Provide the [x, y] coordinate of the cell's center where the given text is located.  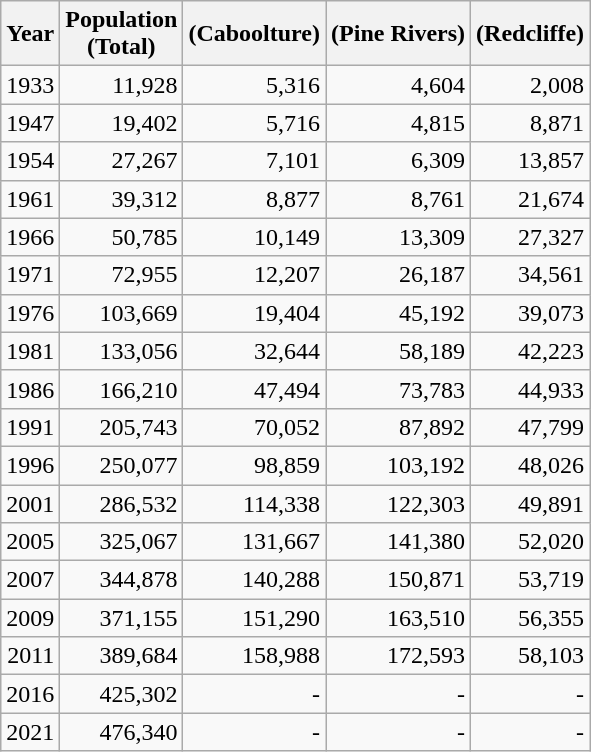
141,380 [398, 542]
27,267 [122, 161]
1933 [30, 85]
(Caboolture) [254, 34]
1954 [30, 161]
34,561 [530, 275]
325,067 [122, 542]
13,857 [530, 161]
56,355 [530, 618]
58,103 [530, 656]
1947 [30, 123]
2,008 [530, 85]
4,815 [398, 123]
2001 [30, 503]
131,667 [254, 542]
19,402 [122, 123]
2016 [30, 694]
1981 [30, 351]
87,892 [398, 427]
5,316 [254, 85]
72,955 [122, 275]
70,052 [254, 427]
Year [30, 34]
98,859 [254, 465]
26,187 [398, 275]
21,674 [530, 199]
39,312 [122, 199]
2021 [30, 732]
39,073 [530, 313]
163,510 [398, 618]
1961 [30, 199]
140,288 [254, 580]
47,799 [530, 427]
344,878 [122, 580]
151,290 [254, 618]
2009 [30, 618]
13,309 [398, 237]
(Pine Rivers) [398, 34]
19,404 [254, 313]
1991 [30, 427]
48,026 [530, 465]
Population(Total) [122, 34]
8,877 [254, 199]
103,192 [398, 465]
44,933 [530, 389]
371,155 [122, 618]
(Redcliffe) [530, 34]
1971 [30, 275]
73,783 [398, 389]
133,056 [122, 351]
7,101 [254, 161]
1966 [30, 237]
4,604 [398, 85]
1976 [30, 313]
389,684 [122, 656]
53,719 [530, 580]
10,149 [254, 237]
172,593 [398, 656]
2005 [30, 542]
250,077 [122, 465]
8,871 [530, 123]
5,716 [254, 123]
2011 [30, 656]
425,302 [122, 694]
103,669 [122, 313]
52,020 [530, 542]
42,223 [530, 351]
6,309 [398, 161]
2007 [30, 580]
27,327 [530, 237]
58,189 [398, 351]
122,303 [398, 503]
47,494 [254, 389]
150,871 [398, 580]
50,785 [122, 237]
32,644 [254, 351]
8,761 [398, 199]
114,338 [254, 503]
205,743 [122, 427]
166,210 [122, 389]
11,928 [122, 85]
1996 [30, 465]
286,532 [122, 503]
158,988 [254, 656]
49,891 [530, 503]
1986 [30, 389]
476,340 [122, 732]
12,207 [254, 275]
45,192 [398, 313]
